Determine the (x, y) coordinate at the center of the cell enclosing the given text.  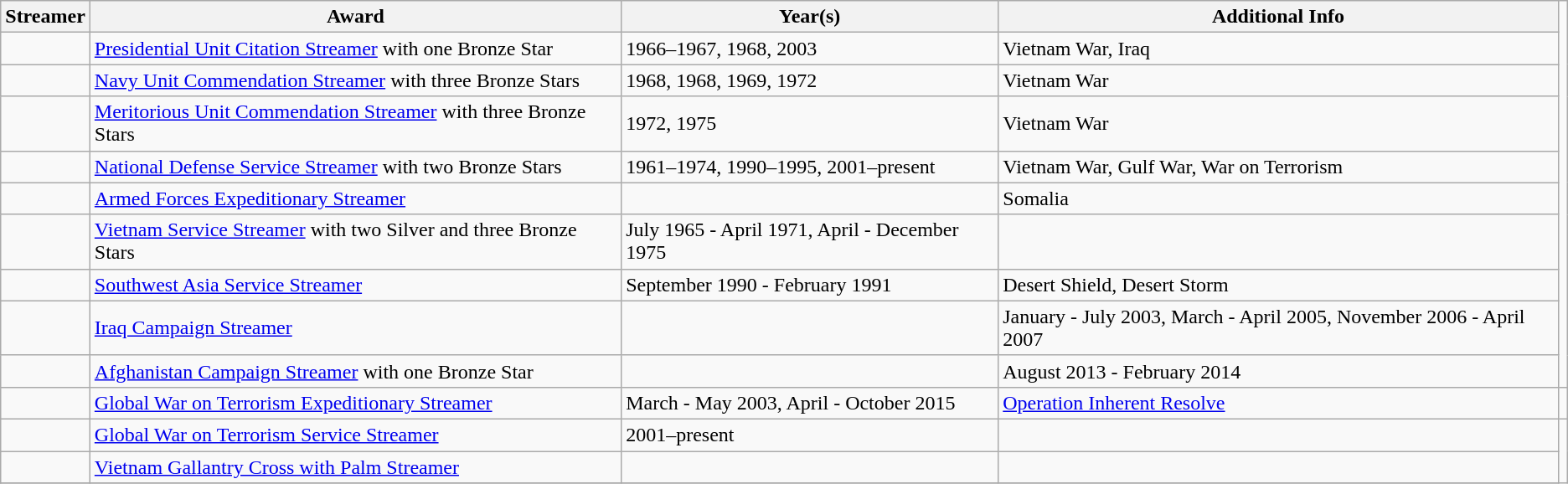
Streamer (45, 17)
Global War on Terrorism Expeditionary Streamer (355, 403)
Additional Info (1278, 17)
Meritorious Unit Commendation Streamer with three Bronze Stars (355, 124)
Global War on Terrorism Service Streamer (355, 435)
National Defense Service Streamer with two Bronze Stars (355, 167)
1966–1967, 1968, 2003 (810, 49)
September 1990 - February 1991 (810, 285)
1961–1974, 1990–1995, 2001–present (810, 167)
Desert Shield, Desert Storm (1278, 285)
Award (355, 17)
March - May 2003, April - October 2015 (810, 403)
Somalia (1278, 198)
Navy Unit Commendation Streamer with three Bronze Stars (355, 80)
Vietnam Service Streamer with two Silver and three Bronze Stars (355, 241)
Year(s) (810, 17)
August 2013 - February 2014 (1278, 371)
Southwest Asia Service Streamer (355, 285)
July 1965 - April 1971, April - December 1975 (810, 241)
Vietnam War, Gulf War, War on Terrorism (1278, 167)
Afghanistan Campaign Streamer with one Bronze Star (355, 371)
Vietnam War, Iraq (1278, 49)
Iraq Campaign Streamer (355, 328)
Operation Inherent Resolve (1278, 403)
1968, 1968, 1969, 1972 (810, 80)
1972, 1975 (810, 124)
January - July 2003, March - April 2005, November 2006 - April 2007 (1278, 328)
2001–present (810, 435)
Armed Forces Expeditionary Streamer (355, 198)
Presidential Unit Citation Streamer with one Bronze Star (355, 49)
Vietnam Gallantry Cross with Palm Streamer (355, 466)
